Determine the [x, y] coordinate at the center of the cell enclosing the given text.  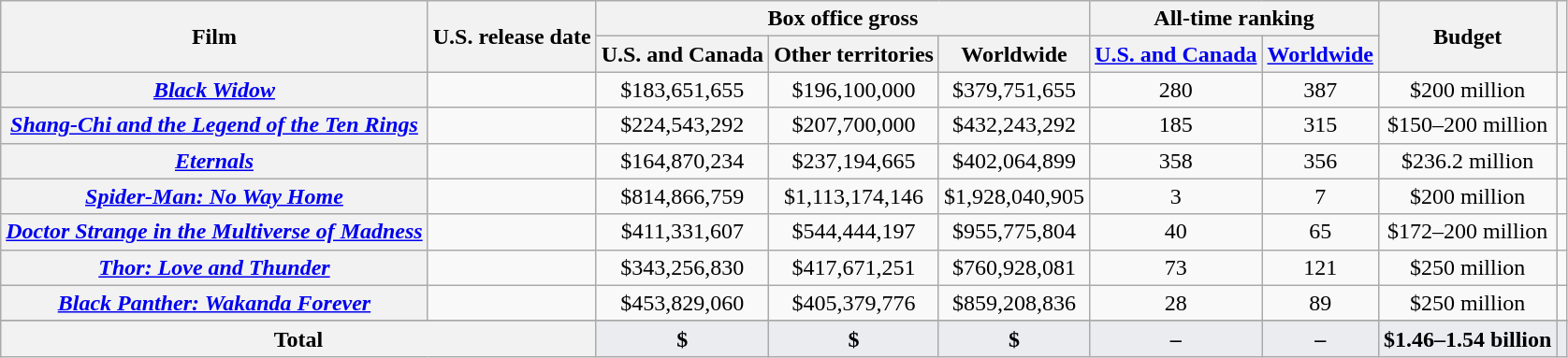
280 [1176, 90]
28 [1176, 303]
Thor: Love and Thunder [214, 267]
$814,866,759 [682, 196]
Black Widow [214, 90]
Doctor Strange in the Multiverse of Madness [214, 232]
$1.46–1.54 billion [1467, 338]
$405,379,776 [854, 303]
$1,928,040,905 [1014, 196]
387 [1320, 90]
$544,444,197 [854, 232]
315 [1320, 125]
$760,928,081 [1014, 267]
$432,243,292 [1014, 125]
185 [1176, 125]
$196,100,000 [854, 90]
Shang-Chi and the Legend of the Ten Rings [214, 125]
All-time ranking [1235, 19]
Spider-Man: No Way Home [214, 196]
Other territories [854, 54]
89 [1320, 303]
$411,331,607 [682, 232]
$150–200 million [1467, 125]
7 [1320, 196]
356 [1320, 161]
$237,194,665 [854, 161]
$859,208,836 [1014, 303]
Budget [1467, 36]
$1,113,174,146 [854, 196]
$183,651,655 [682, 90]
$453,829,060 [682, 303]
$224,543,292 [682, 125]
$236.2 million [1467, 161]
Film [214, 36]
73 [1176, 267]
3 [1176, 196]
U.S. release date [512, 36]
$402,064,899 [1014, 161]
358 [1176, 161]
$172–200 million [1467, 232]
$343,256,830 [682, 267]
65 [1320, 232]
Total [298, 338]
$417,671,251 [854, 267]
Black Panther: Wakanda Forever [214, 303]
Eternals [214, 161]
121 [1320, 267]
$955,775,804 [1014, 232]
40 [1176, 232]
$207,700,000 [854, 125]
$379,751,655 [1014, 90]
Box office gross [842, 19]
$164,870,234 [682, 161]
